From the cell containing the given text, extract its center point as (X, Y) coordinate. 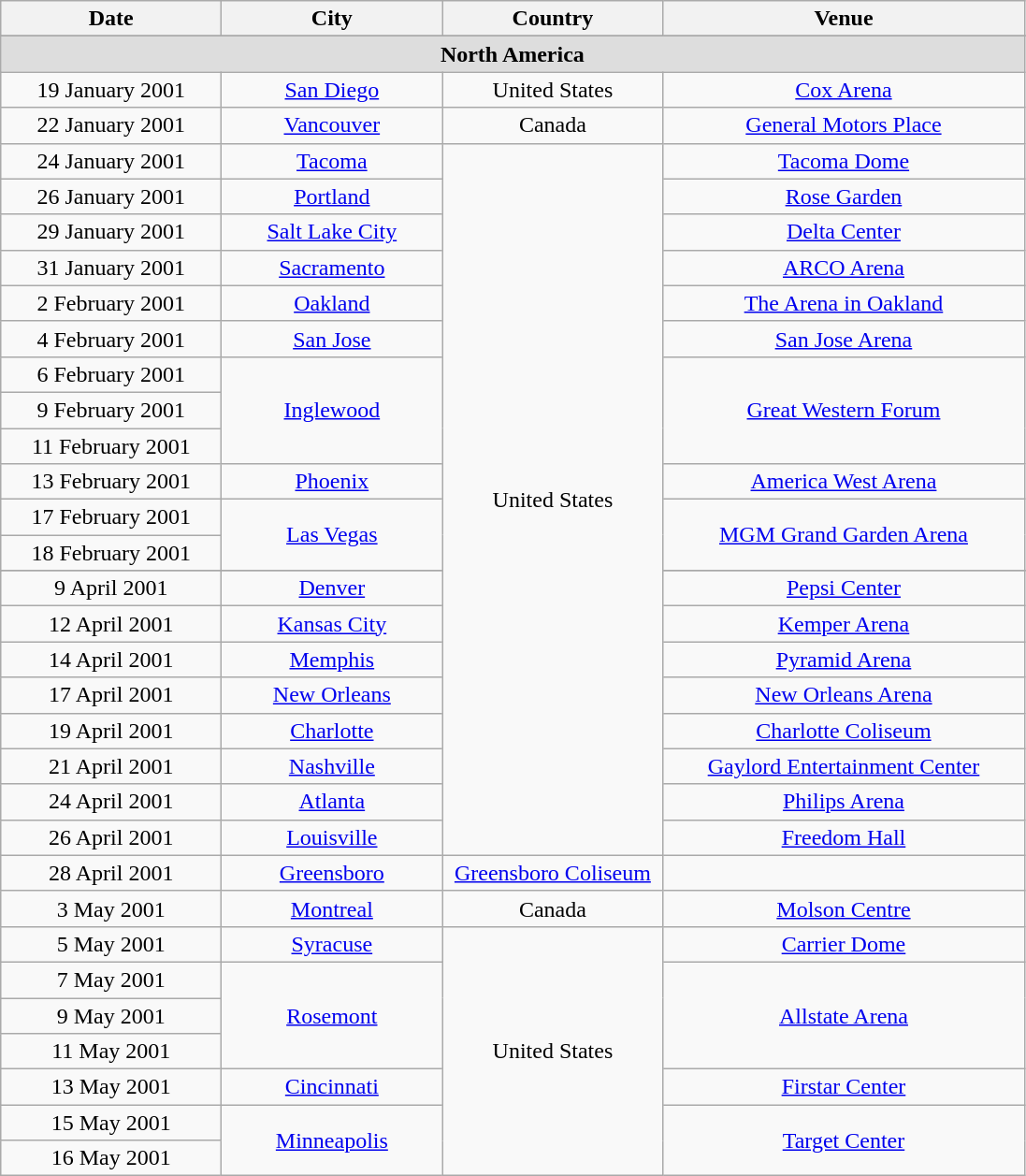
Greensboro (332, 873)
Vancouver (332, 125)
Date (111, 19)
North America (513, 54)
11 February 2001 (111, 446)
Denver (332, 588)
19 January 2001 (111, 90)
Louisville (332, 837)
Carrier Dome (844, 944)
15 May 2001 (111, 1123)
ARCO Arena (844, 268)
22 January 2001 (111, 125)
Portland (332, 196)
2 February 2001 (111, 303)
Rose Garden (844, 196)
New Orleans (332, 695)
Inglewood (332, 410)
New Orleans Arena (844, 695)
Montreal (332, 908)
24 January 2001 (111, 161)
Greensboro Coliseum (553, 873)
Memphis (332, 660)
Las Vegas (332, 535)
Allstate Arena (844, 1015)
9 April 2001 (111, 588)
Atlanta (332, 802)
Rosemont (332, 1015)
Kemper Arena (844, 624)
Molson Centre (844, 908)
13 May 2001 (111, 1087)
9 May 2001 (111, 1015)
Pepsi Center (844, 588)
Freedom Hall (844, 837)
26 April 2001 (111, 837)
26 January 2001 (111, 196)
Salt Lake City (332, 232)
San Jose Arena (844, 339)
Delta Center (844, 232)
24 April 2001 (111, 802)
Country (553, 19)
4 February 2001 (111, 339)
Philips Arena (844, 802)
17 April 2001 (111, 695)
16 May 2001 (111, 1158)
Sacramento (332, 268)
Tacoma (332, 161)
Gaylord Entertainment Center (844, 766)
Pyramid Arena (844, 660)
Firstar Center (844, 1087)
Syracuse (332, 944)
14 April 2001 (111, 660)
6 February 2001 (111, 374)
City (332, 19)
5 May 2001 (111, 944)
7 May 2001 (111, 980)
29 January 2001 (111, 232)
Kansas City (332, 624)
31 January 2001 (111, 268)
Cincinnati (332, 1087)
18 February 2001 (111, 553)
Venue (844, 19)
General Motors Place (844, 125)
Target Center (844, 1140)
28 April 2001 (111, 873)
Charlotte (332, 731)
Great Western Forum (844, 410)
Minneapolis (332, 1140)
San Jose (332, 339)
3 May 2001 (111, 908)
Charlotte Coliseum (844, 731)
The Arena in Oakland (844, 303)
21 April 2001 (111, 766)
17 February 2001 (111, 517)
America West Arena (844, 482)
Oakland (332, 303)
12 April 2001 (111, 624)
19 April 2001 (111, 731)
13 February 2001 (111, 482)
San Diego (332, 90)
11 May 2001 (111, 1052)
MGM Grand Garden Arena (844, 535)
9 February 2001 (111, 410)
Tacoma Dome (844, 161)
Nashville (332, 766)
Phoenix (332, 482)
Cox Arena (844, 90)
